Detect which cell encompasses the target text, then output its (X, Y) center coordinate. 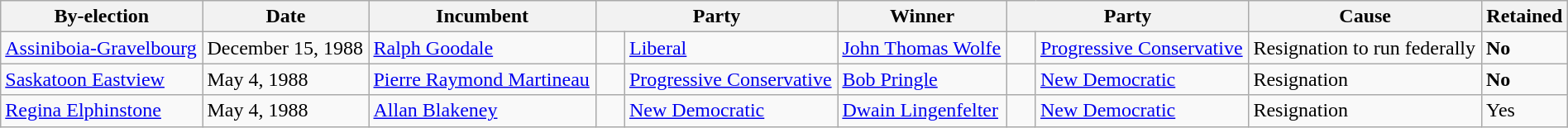
Ralph Goodale (482, 48)
Bob Pringle (922, 79)
Dwain Lingenfelter (922, 111)
Incumbent (482, 17)
Cause (1365, 17)
Pierre Raymond Martineau (482, 79)
Retained (1524, 17)
Winner (922, 17)
Liberal (731, 48)
Allan Blakeney (482, 111)
Regina Elphinstone (102, 111)
Assiniboia-Gravelbourg (102, 48)
Resignation to run federally (1365, 48)
By-election (102, 17)
Saskatoon Eastview (102, 79)
Yes (1524, 111)
John Thomas Wolfe (922, 48)
December 15, 1988 (286, 48)
Date (286, 17)
